Extract the (x, y) coordinate from the center of the cell holding the provided text.  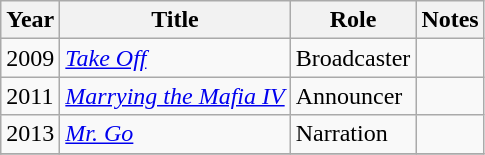
Role (353, 20)
Notes (450, 20)
Broadcaster (353, 58)
Take Off (175, 58)
2013 (30, 134)
Title (175, 20)
2009 (30, 58)
Mr. Go (175, 134)
Announcer (353, 96)
Narration (353, 134)
2011 (30, 96)
Year (30, 20)
Marrying the Mafia IV (175, 96)
